Identify which cell holds the provided text, then report its [X, Y] central coordinate. 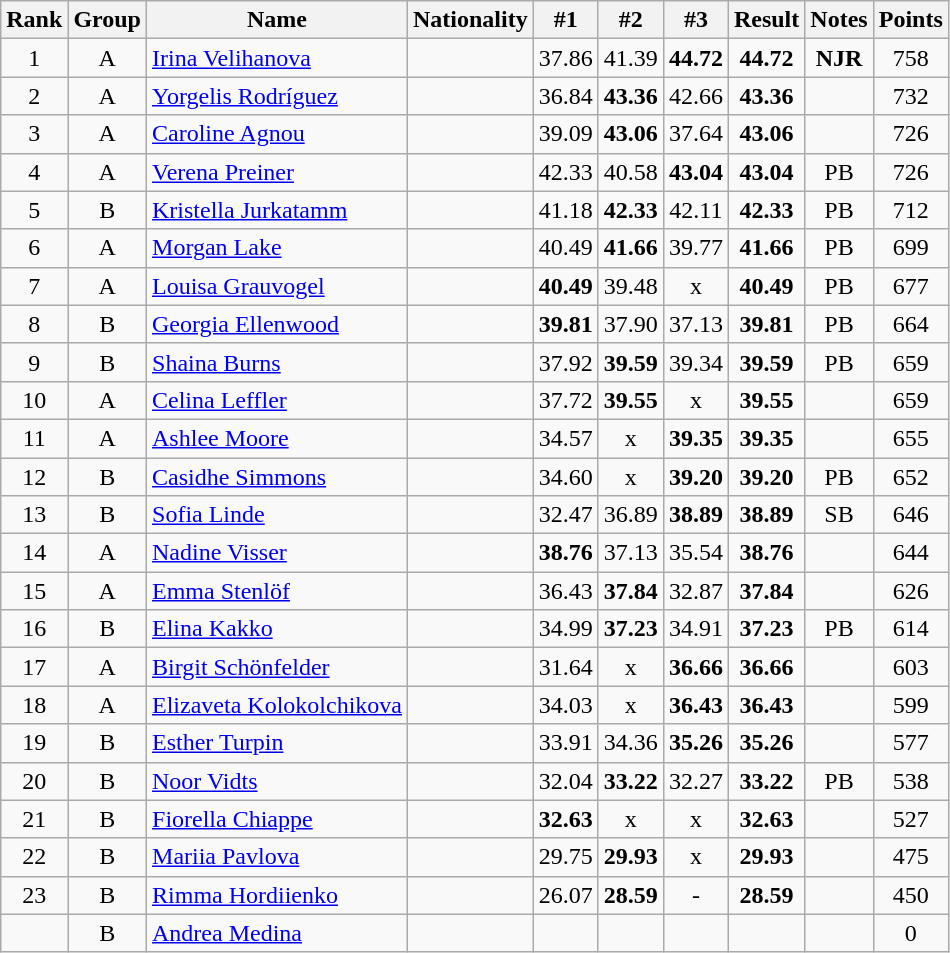
Shaina Burns [278, 362]
Irina Velihanova [278, 58]
34.60 [566, 477]
34.91 [696, 629]
16 [34, 629]
Casidhe Simmons [278, 477]
Emma Stenlöf [278, 591]
- [696, 895]
Elina Kakko [278, 629]
29.75 [566, 857]
35.54 [696, 553]
475 [910, 857]
34.99 [566, 629]
32.47 [566, 515]
Celina Leffler [278, 400]
0 [910, 933]
Noor Vidts [278, 781]
34.57 [566, 438]
34.03 [566, 705]
758 [910, 58]
Verena Preiner [278, 172]
538 [910, 781]
32.87 [696, 591]
Rimma Hordiienko [278, 895]
8 [34, 324]
Nadine Visser [278, 553]
Name [278, 20]
41.18 [566, 210]
664 [910, 324]
Mariia Pavlova [278, 857]
12 [34, 477]
19 [34, 743]
577 [910, 743]
34.36 [630, 743]
#1 [566, 20]
Elizaveta Kolokolchikova [278, 705]
26.07 [566, 895]
33.91 [566, 743]
712 [910, 210]
1 [34, 58]
Rank [34, 20]
7 [34, 286]
Kristella Jurkatamm [278, 210]
18 [34, 705]
#3 [696, 20]
#2 [630, 20]
Andrea Medina [278, 933]
Sofia Linde [278, 515]
36.89 [630, 515]
599 [910, 705]
14 [34, 553]
5 [34, 210]
32.27 [696, 781]
Notes [839, 20]
699 [910, 248]
37.86 [566, 58]
Ashlee Moore [278, 438]
10 [34, 400]
732 [910, 96]
22 [34, 857]
Group [108, 20]
Caroline Agnou [278, 134]
652 [910, 477]
646 [910, 515]
Yorgelis Rodríguez [278, 96]
614 [910, 629]
11 [34, 438]
37.90 [630, 324]
Birgit Schönfelder [278, 667]
36.84 [566, 96]
450 [910, 895]
42.66 [696, 96]
NJR [839, 58]
655 [910, 438]
37.72 [566, 400]
677 [910, 286]
9 [34, 362]
626 [910, 591]
644 [910, 553]
SB [839, 515]
39.09 [566, 134]
39.77 [696, 248]
Fiorella Chiappe [278, 819]
42.11 [696, 210]
2 [34, 96]
32.04 [566, 781]
39.34 [696, 362]
Result [766, 20]
Louisa Grauvogel [278, 286]
Nationality [470, 20]
20 [34, 781]
17 [34, 667]
15 [34, 591]
Points [910, 20]
4 [34, 172]
23 [34, 895]
13 [34, 515]
39.48 [630, 286]
Georgia Ellenwood [278, 324]
603 [910, 667]
21 [34, 819]
527 [910, 819]
37.92 [566, 362]
41.39 [630, 58]
Morgan Lake [278, 248]
37.64 [696, 134]
31.64 [566, 667]
Esther Turpin [278, 743]
6 [34, 248]
40.58 [630, 172]
3 [34, 134]
